Search for the cell housing the specified text and yield its (X, Y) center coordinate. 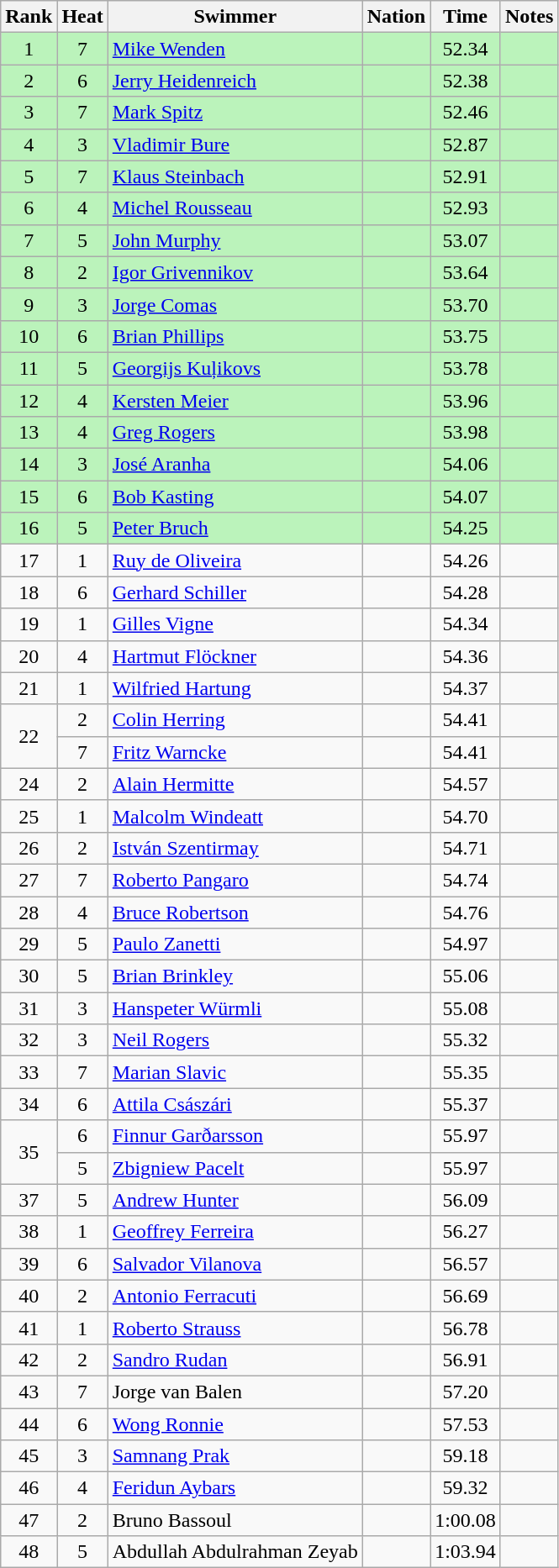
John Murphy (235, 240)
Hartmut Flöckner (235, 656)
Bruce Robertson (235, 912)
56.69 (466, 1296)
Colin Herring (235, 720)
Sandro Rudan (235, 1360)
Bob Kasting (235, 497)
Samnang Prak (235, 1456)
15 (29, 497)
54.70 (466, 816)
Kersten Meier (235, 401)
57.53 (466, 1424)
56.09 (466, 1200)
Roberto Strauss (235, 1328)
54.28 (466, 592)
Ruy de Oliveira (235, 560)
9 (29, 304)
27 (29, 880)
Andrew Hunter (235, 1200)
Attila Császári (235, 1104)
46 (29, 1488)
Jerry Heidenreich (235, 81)
54.07 (466, 497)
Rank (29, 17)
35 (29, 1152)
Wong Ronnie (235, 1424)
Hanspeter Würmli (235, 1008)
14 (29, 465)
55.06 (466, 976)
Marian Slavic (235, 1072)
16 (29, 529)
24 (29, 784)
Notes (529, 17)
54.57 (466, 784)
19 (29, 624)
52.34 (466, 49)
56.27 (466, 1232)
30 (29, 976)
33 (29, 1072)
Zbigniew Pacelt (235, 1168)
44 (29, 1424)
53.64 (466, 272)
32 (29, 1040)
53.75 (466, 336)
55.37 (466, 1104)
Georgijs Kuļikovs (235, 368)
Mike Wenden (235, 49)
22 (29, 736)
Brian Phillips (235, 336)
52.87 (466, 145)
54.06 (466, 465)
53.78 (466, 368)
Paulo Zanetti (235, 944)
31 (29, 1008)
José Aranha (235, 465)
29 (29, 944)
Time (466, 17)
42 (29, 1360)
54.76 (466, 912)
54.36 (466, 656)
48 (29, 1552)
Feridun Aybars (235, 1488)
Geoffrey Ferreira (235, 1232)
Heat (82, 17)
20 (29, 656)
Finnur Garðarsson (235, 1136)
Malcolm Windeatt (235, 816)
Jorge Comas (235, 304)
Igor Grivennikov (235, 272)
55.32 (466, 1040)
54.25 (466, 529)
53.70 (466, 304)
53.07 (466, 240)
43 (29, 1392)
Abdullah Abdulrahman Zeyab (235, 1552)
37 (29, 1200)
40 (29, 1296)
Peter Bruch (235, 529)
39 (29, 1264)
59.32 (466, 1488)
1:00.08 (466, 1520)
1:03.94 (466, 1552)
Jorge van Balen (235, 1392)
István Szentirmay (235, 848)
56.57 (466, 1264)
57.20 (466, 1392)
Fritz Warncke (235, 752)
56.91 (466, 1360)
Neil Rogers (235, 1040)
11 (29, 368)
12 (29, 401)
Nation (396, 17)
Swimmer (235, 17)
13 (29, 433)
Brian Brinkley (235, 976)
54.34 (466, 624)
25 (29, 816)
Greg Rogers (235, 433)
34 (29, 1104)
18 (29, 592)
54.74 (466, 880)
Antonio Ferracuti (235, 1296)
Bruno Bassoul (235, 1520)
Salvador Vilanova (235, 1264)
54.71 (466, 848)
Roberto Pangaro (235, 880)
28 (29, 912)
Alain Hermitte (235, 784)
26 (29, 848)
55.08 (466, 1008)
59.18 (466, 1456)
47 (29, 1520)
Wilfried Hartung (235, 688)
10 (29, 336)
Gilles Vigne (235, 624)
56.78 (466, 1328)
Vladimir Bure (235, 145)
41 (29, 1328)
54.97 (466, 944)
53.98 (466, 433)
52.93 (466, 208)
52.46 (466, 113)
21 (29, 688)
54.26 (466, 560)
45 (29, 1456)
52.91 (466, 176)
38 (29, 1232)
53.96 (466, 401)
8 (29, 272)
Mark Spitz (235, 113)
Michel Rousseau (235, 208)
52.38 (466, 81)
17 (29, 560)
55.35 (466, 1072)
Klaus Steinbach (235, 176)
54.37 (466, 688)
Gerhard Schiller (235, 592)
